For the text-containing cell, return its midpoint in (X, Y) coordinate format. 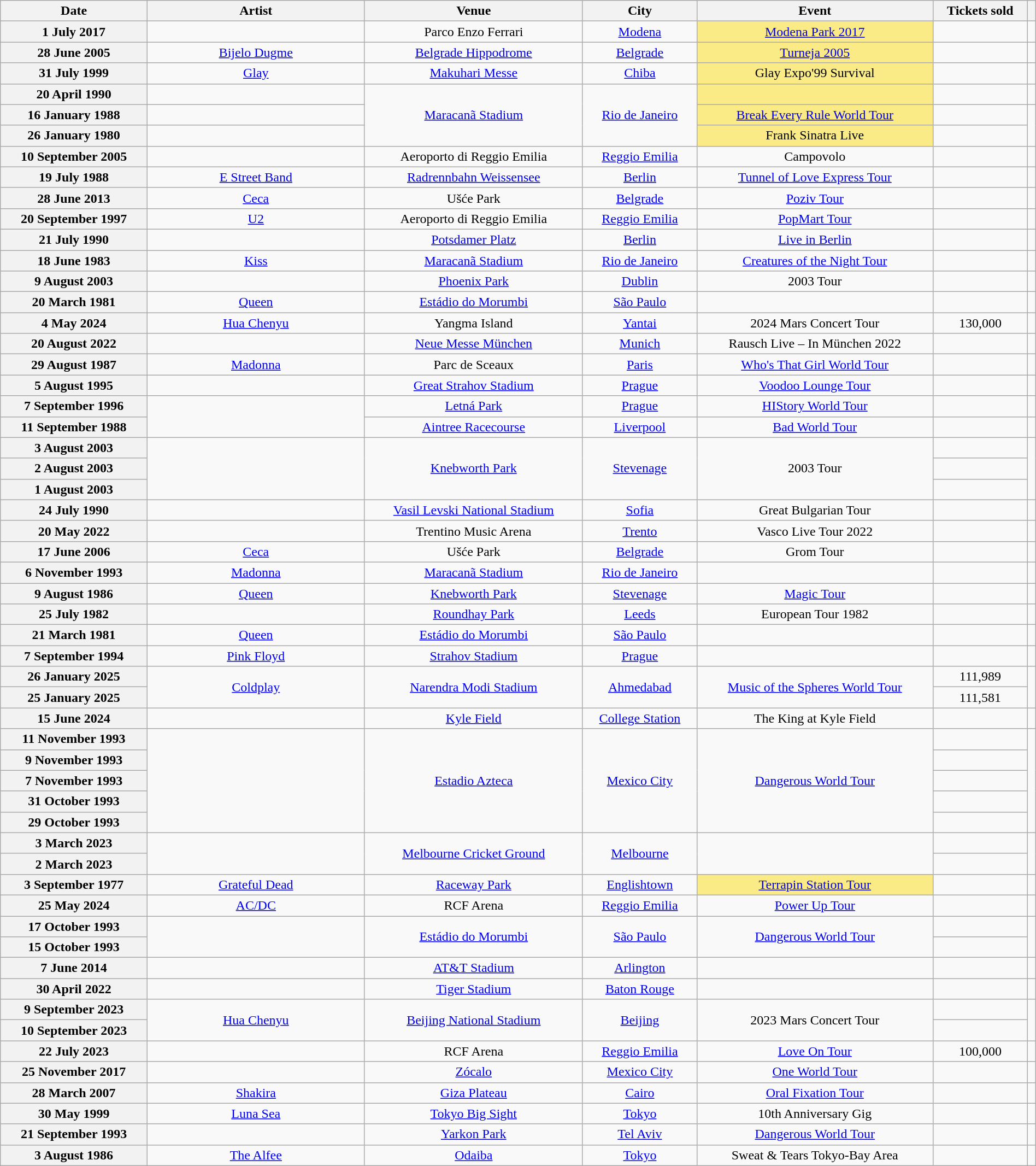
3 September 1977 (74, 884)
PopMart Tour (815, 219)
25 November 2017 (74, 1072)
Glay Expo'99 Survival (815, 73)
Belgrade Hippodrome (473, 52)
Modena Park 2017 (815, 32)
Great Bulgarian Tour (815, 510)
Parco Enzo Ferrari (473, 32)
Yantai (639, 323)
The King at Kyle Field (815, 718)
Sofia (639, 510)
26 January 1980 (74, 136)
31 July 1999 (74, 73)
9 November 1993 (74, 760)
1 August 2003 (74, 489)
Beijing (639, 1020)
Poziv Tour (815, 198)
Trentino Music Arena (473, 531)
Chiba (639, 73)
Modena (639, 32)
Ahmedabad (639, 687)
Music of the Spheres World Tour (815, 687)
Kyle Field (473, 718)
Grateful Dead (256, 884)
E Street Band (256, 177)
Strahov Stadium (473, 656)
Bijelo Dugme (256, 52)
20 April 1990 (74, 94)
Cairo (639, 1093)
Glay (256, 73)
Tiger Stadium (473, 989)
Phoenix Park (473, 282)
Love On Tour (815, 1051)
7 November 1993 (74, 781)
Giza Plateau (473, 1093)
2023 Mars Concert Tour (815, 1020)
111,989 (980, 677)
Roundhay Park (473, 614)
22 July 2023 (74, 1051)
Power Up Tour (815, 905)
9 August 2003 (74, 282)
Zócalo (473, 1072)
10th Anniversary Gig (815, 1114)
15 June 2024 (74, 718)
Baton Rouge (639, 989)
20 March 1981 (74, 302)
11 November 1993 (74, 739)
29 October 1993 (74, 822)
17 June 2006 (74, 552)
2 March 2023 (74, 864)
19 July 1988 (74, 177)
Neue Messe München (473, 344)
9 September 2023 (74, 1010)
7 September 1994 (74, 656)
Campovolo (815, 156)
Magic Tour (815, 593)
28 June 2005 (74, 52)
Rausch Live – In München 2022 (815, 344)
Paris (639, 365)
Event (815, 11)
25 May 2024 (74, 905)
Creatures of the Night Tour (815, 261)
U2 (256, 219)
Live in Berlin (815, 239)
Narendra Modi Stadium (473, 687)
Grom Tour (815, 552)
Venue (473, 11)
3 March 2023 (74, 843)
Englishtown (639, 884)
21 March 1981 (74, 635)
25 January 2025 (74, 698)
30 May 1999 (74, 1114)
3 August 1986 (74, 1155)
Aintree Racecourse (473, 427)
100,000 (980, 1051)
Coldplay (256, 687)
21 July 1990 (74, 239)
Odaiba (473, 1155)
Tunnel of Love Express Tour (815, 177)
Raceway Park (473, 884)
One World Tour (815, 1072)
Melbourne (639, 853)
European Tour 1982 (815, 614)
Turneja 2005 (815, 52)
111,581 (980, 698)
Radrennbahn Weissensee (473, 177)
HIStory World Tour (815, 406)
Oral Fixation Tour (815, 1093)
Arlington (639, 968)
Who's That Girl World Tour (815, 365)
Bad World Tour (815, 427)
130,000 (980, 323)
Leeds (639, 614)
20 August 2022 (74, 344)
2024 Mars Concert Tour (815, 323)
Frank Sinatra Live (815, 136)
6 November 1993 (74, 572)
25 July 1982 (74, 614)
Terrapin Station Tour (815, 884)
20 September 1997 (74, 219)
3 August 2003 (74, 448)
Luna Sea (256, 1114)
2 August 2003 (74, 468)
7 September 1996 (74, 406)
Shakira (256, 1093)
Tokyo Big Sight (473, 1114)
Makuhari Messe (473, 73)
7 June 2014 (74, 968)
18 June 1983 (74, 261)
Potsdamer Platz (473, 239)
College Station (639, 718)
Date (74, 11)
24 July 1990 (74, 510)
5 August 1995 (74, 385)
Great Strahov Stadium (473, 385)
Artist (256, 11)
The Alfee (256, 1155)
Pink Floyd (256, 656)
AT&T Stadium (473, 968)
Estadio Azteca (473, 781)
Parc de Sceaux (473, 365)
Dublin (639, 282)
City (639, 11)
4 May 2024 (74, 323)
Vasil Levski National Stadium (473, 510)
AC/DC (256, 905)
29 August 1987 (74, 365)
Melbourne Cricket Ground (473, 853)
Break Every Rule World Tour (815, 115)
Munich (639, 344)
26 January 2025 (74, 677)
20 May 2022 (74, 531)
30 April 2022 (74, 989)
10 September 2023 (74, 1030)
9 August 1986 (74, 593)
Yarkon Park (473, 1134)
15 October 1993 (74, 947)
Yangma Island (473, 323)
28 June 2013 (74, 198)
Vasco Live Tour 2022 (815, 531)
31 October 1993 (74, 801)
16 January 1988 (74, 115)
Sweat & Tears Tokyo-Bay Area (815, 1155)
10 September 2005 (74, 156)
Letná Park (473, 406)
Tel Aviv (639, 1134)
21 September 1993 (74, 1134)
Voodoo Lounge Tour (815, 385)
Beijing National Stadium (473, 1020)
Trento (639, 531)
17 October 1993 (74, 927)
1 July 2017 (74, 32)
Liverpool (639, 427)
Tickets sold (980, 11)
11 September 1988 (74, 427)
28 March 2007 (74, 1093)
Kiss (256, 261)
